Output the [X, Y] coordinate of the center of the cell containing the given text.  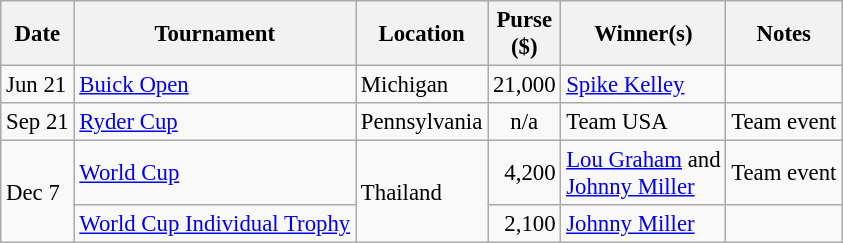
Pennsylvania [422, 122]
Jun 21 [38, 85]
World Cup Individual Trophy [215, 224]
Dec 7 [38, 192]
Date [38, 34]
World Cup [215, 174]
21,000 [524, 85]
Johnny Miller [644, 224]
Sep 21 [38, 122]
n/a [524, 122]
Location [422, 34]
Purse($) [524, 34]
2,100 [524, 224]
Thailand [422, 192]
Buick Open [215, 85]
Lou Graham and Johnny Miller [644, 174]
Tournament [215, 34]
Spike Kelley [644, 85]
Team USA [644, 122]
Winner(s) [644, 34]
4,200 [524, 174]
Michigan [422, 85]
Notes [784, 34]
Ryder Cup [215, 122]
